Output the [x, y] coordinate of the center of the cell containing the given text.  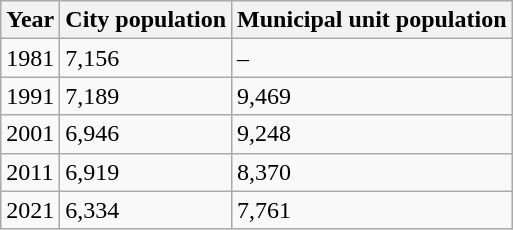
7,189 [146, 96]
7,156 [146, 58]
8,370 [372, 172]
Year [30, 20]
9,469 [372, 96]
6,946 [146, 134]
2021 [30, 210]
– [372, 58]
Municipal unit population [372, 20]
City population [146, 20]
6,919 [146, 172]
1991 [30, 96]
7,761 [372, 210]
6,334 [146, 210]
1981 [30, 58]
2011 [30, 172]
9,248 [372, 134]
2001 [30, 134]
